From the cell containing the given text, extract its center point as (x, y) coordinate. 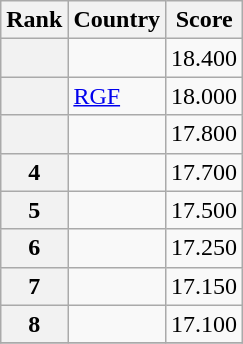
18.400 (204, 58)
17.100 (204, 324)
17.500 (204, 210)
17.250 (204, 248)
17.800 (204, 134)
Country (117, 20)
Rank (34, 20)
8 (34, 324)
17.700 (204, 172)
6 (34, 248)
Score (204, 20)
18.000 (204, 96)
7 (34, 286)
5 (34, 210)
17.150 (204, 286)
4 (34, 172)
RGF (117, 96)
